Detect which cell encompasses the target text, then output its (X, Y) center coordinate. 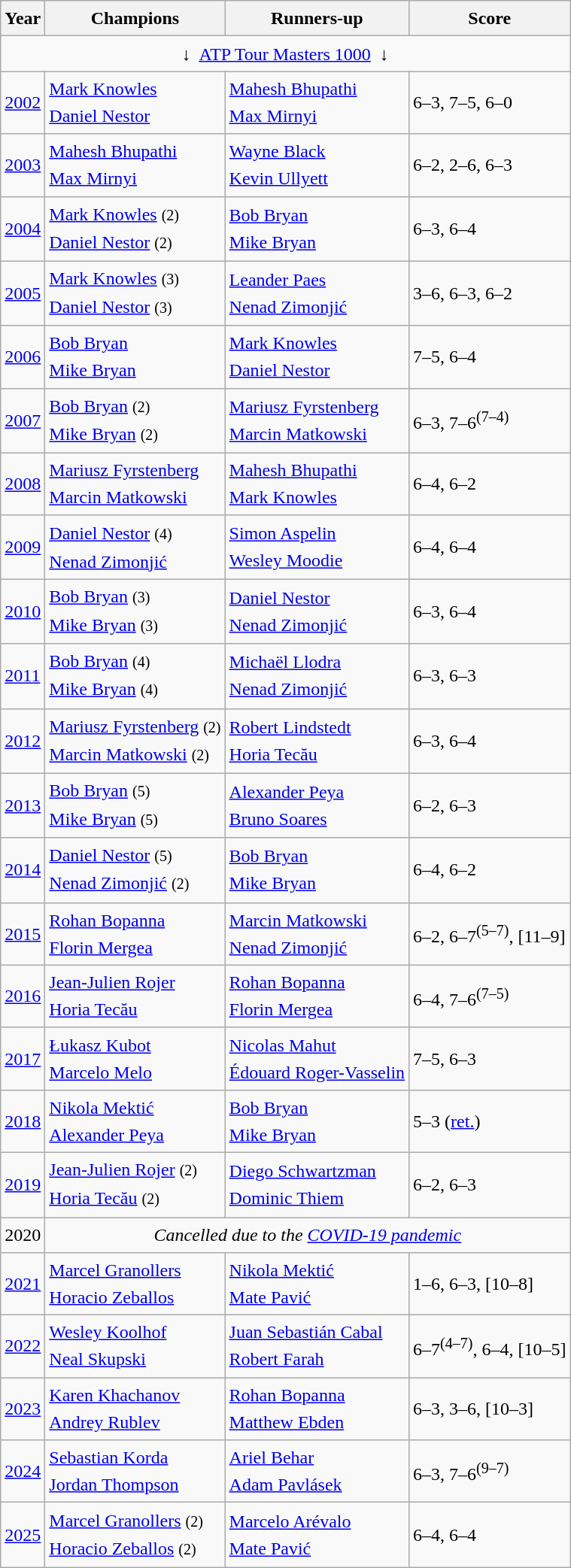
2006 (23, 356)
2010 (23, 611)
Bob Bryan (5) Mike Bryan (5) (135, 805)
2020 (23, 1235)
2024 (23, 1471)
2015 (23, 934)
Juan Sebastián Cabal Robert Farah (317, 1346)
2014 (23, 870)
2019 (23, 1184)
3–6, 6–3, 6–2 (490, 293)
Bob Bryan (4) Mike Bryan (4) (135, 676)
6–2, 6–7(5–7), [11–9] (490, 934)
Wesley Koolhof Neal Skupski (135, 1346)
Year (23, 18)
Mark Knowles (2) Daniel Nestor (2) (135, 229)
2002 (23, 102)
Karen Khachanov Andrey Rublev (135, 1409)
Leander Paes Nenad Zimonjić (317, 293)
Wayne Black Kevin Ullyett (317, 165)
Mark Knowles (3) Daniel Nestor (3) (135, 293)
Michaël Llodra Nenad Zimonjić (317, 676)
2013 (23, 805)
6–3, 6–3 (490, 676)
2012 (23, 741)
Alexander Peya Bruno Soares (317, 805)
Champions (135, 18)
Cancelled due to the COVID-19 pandemic (308, 1235)
Nikola Mektić Alexander Peya (135, 1121)
2018 (23, 1121)
2007 (23, 420)
Łukasz Kubot Marcelo Melo (135, 1059)
2023 (23, 1409)
2016 (23, 996)
6–3, 7–5, 6–0 (490, 102)
Marcel Granollers (2) Horacio Zeballos (2) (135, 1535)
2009 (23, 547)
2021 (23, 1284)
Nikola Mektić Mate Pavić (317, 1284)
7–5, 6–3 (490, 1059)
Rohan Bopanna Matthew Ebden (317, 1409)
2005 (23, 293)
Score (490, 18)
6–4, 7–6(7–5) (490, 996)
Jean-Julien Rojer (2) Horia Tecău (2) (135, 1184)
2025 (23, 1535)
Bob Bryan (2) Mike Bryan (2) (135, 420)
2022 (23, 1346)
6–3, 7–6(9–7) (490, 1471)
6–3, 3–6, [10–3] (490, 1409)
2004 (23, 229)
5–3 (ret.) (490, 1121)
Mariusz Fyrstenberg (2) Marcin Matkowski (2) (135, 741)
Nicolas Mahut Édouard Roger-Vasselin (317, 1059)
Bob Bryan (3) Mike Bryan (3) (135, 611)
↓ ATP Tour Masters 1000 ↓ (286, 54)
Daniel Nestor Nenad Zimonjić (317, 611)
2008 (23, 484)
Runners-up (317, 18)
Ariel Behar Adam Pavlásek (317, 1471)
2017 (23, 1059)
7–5, 6–4 (490, 356)
6–2, 2–6, 6–3 (490, 165)
6–3, 7–6(7–4) (490, 420)
2003 (23, 165)
Robert Lindstedt Horia Tecău (317, 741)
Marcel Granollers Horacio Zeballos (135, 1284)
Sebastian Korda Jordan Thompson (135, 1471)
Simon Aspelin Wesley Moodie (317, 547)
Daniel Nestor (5) Nenad Zimonjić (2) (135, 870)
Jean-Julien Rojer Horia Tecău (135, 996)
6–7(4–7), 6–4, [10–5] (490, 1346)
Marcelo Arévalo Mate Pavić (317, 1535)
Mahesh Bhupathi Mark Knowles (317, 484)
Marcin Matkowski Nenad Zimonjić (317, 934)
2011 (23, 676)
1–6, 6–3, [10–8] (490, 1284)
Diego Schwartzman Dominic Thiem (317, 1184)
Daniel Nestor (4) Nenad Zimonjić (135, 547)
